Detect which cell encompasses the target text, then output its (x, y) center coordinate. 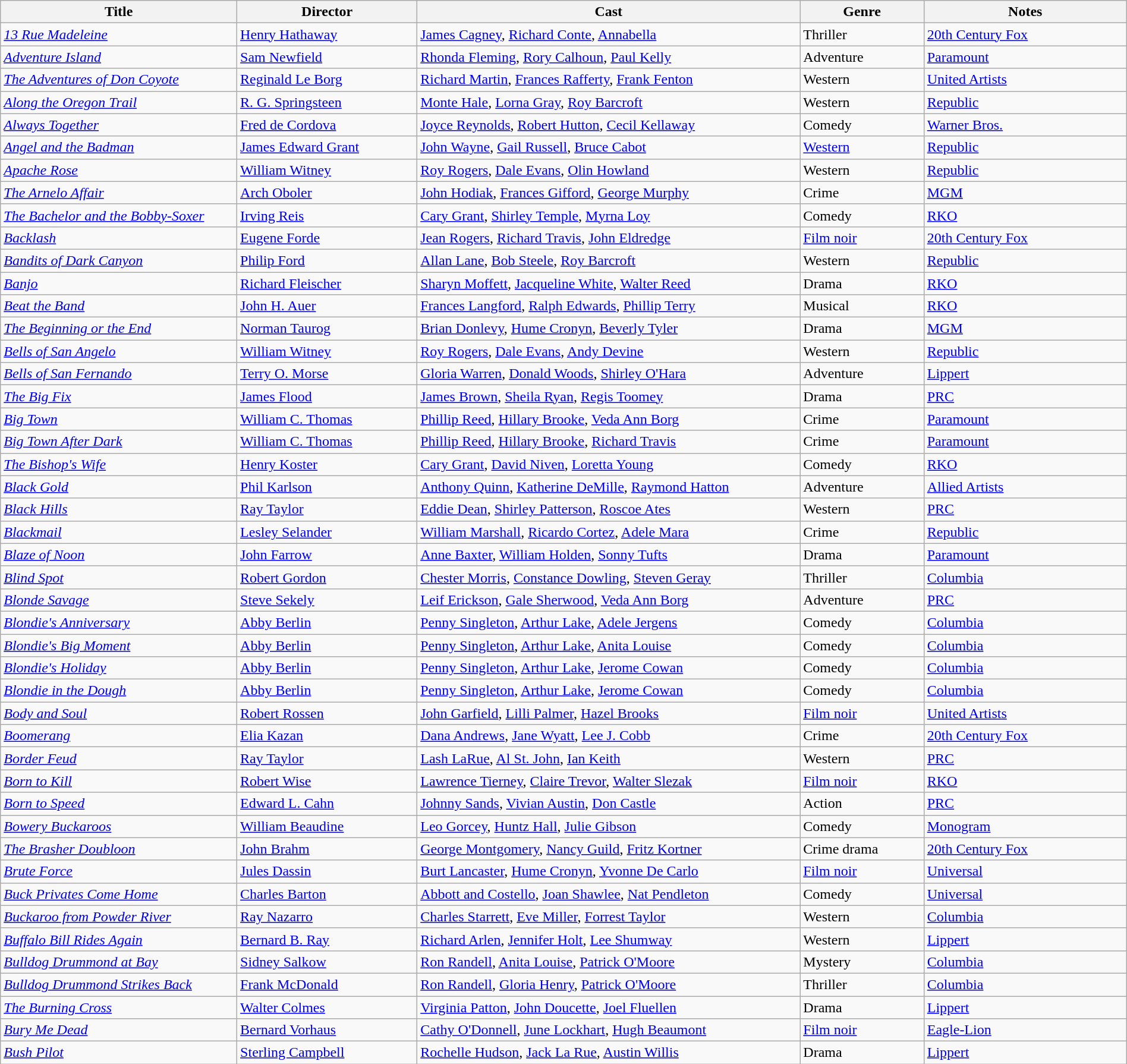
Frances Langford, Ralph Edwards, Phillip Terry (609, 306)
Abbott and Costello, Joan Shawlee, Nat Pendleton (609, 894)
Henry Hathaway (327, 34)
Lawrence Tierney, Claire Trevor, Walter Slezak (609, 781)
The Arnelo Affair (119, 193)
Edward L. Cahn (327, 804)
Reginald Le Borg (327, 80)
Eagle-Lion (1025, 1030)
Cary Grant, David Niven, Loretta Young (609, 464)
John Garfield, Lilli Palmer, Hazel Brooks (609, 713)
Bury Me Dead (119, 1030)
Richard Arlen, Jennifer Holt, Lee Shumway (609, 939)
Body and Soul (119, 713)
Jean Rogers, Richard Travis, John Eldredge (609, 238)
Leo Gorcey, Huntz Hall, Julie Gibson (609, 826)
Burt Lancaster, Hume Cronyn, Yvonne De Carlo (609, 871)
Lash LaRue, Al St. John, Ian Keith (609, 758)
Along the Oregon Trail (119, 102)
James Flood (327, 396)
William Beaudine (327, 826)
Sharyn Moffett, Jacqueline White, Walter Reed (609, 284)
Anne Baxter, William Holden, Sonny Tufts (609, 555)
Rhonda Fleming, Rory Calhoun, Paul Kelly (609, 57)
Gloria Warren, Donald Woods, Shirley O'Hara (609, 374)
Penny Singleton, Arthur Lake, Adele Jergens (609, 622)
Leif Erickson, Gale Sherwood, Veda Ann Borg (609, 600)
Steve Sekely (327, 600)
Backlash (119, 238)
Lesley Selander (327, 532)
Big Town After Dark (119, 442)
Blaze of Noon (119, 555)
Sidney Salkow (327, 962)
The Brasher Doubloon (119, 849)
Genre (862, 12)
Richard Martin, Frances Rafferty, Frank Fenton (609, 80)
Director (327, 12)
Black Hills (119, 509)
Joyce Reynolds, Robert Hutton, Cecil Kellaway (609, 125)
Phillip Reed, Hillary Brooke, Veda Ann Borg (609, 419)
Rochelle Hudson, Jack La Rue, Austin Willis (609, 1053)
Allan Lane, Bob Steele, Roy Barcroft (609, 260)
R. G. Springsteen (327, 102)
Robert Rossen (327, 713)
Ron Randell, Anita Louise, Patrick O'Moore (609, 962)
John Brahm (327, 849)
Cathy O'Donnell, June Lockhart, Hugh Beaumont (609, 1030)
Brian Donlevy, Hume Cronyn, Beverly Tyler (609, 329)
Bulldog Drummond at Bay (119, 962)
Jules Dassin (327, 871)
Johnny Sands, Vivian Austin, Don Castle (609, 804)
Robert Wise (327, 781)
Bulldog Drummond Strikes Back (119, 984)
Monogram (1025, 826)
Allied Artists (1025, 487)
Bells of San Fernando (119, 374)
Chester Morris, Constance Dowling, Steven Geray (609, 577)
Bowery Buckaroos (119, 826)
Roy Rogers, Dale Evans, Olin Howland (609, 170)
Blondie's Big Moment (119, 645)
Adventure Island (119, 57)
Arch Oboler (327, 193)
Blonde Savage (119, 600)
Big Town (119, 419)
Born to Kill (119, 781)
Apache Rose (119, 170)
John Wayne, Gail Russell, Bruce Cabot (609, 147)
Sterling Campbell (327, 1053)
George Montgomery, Nancy Guild, Fritz Kortner (609, 849)
Charles Starrett, Eve Miller, Forrest Taylor (609, 917)
Phillip Reed, Hillary Brooke, Richard Travis (609, 442)
Angel and the Badman (119, 147)
Richard Fleischer (327, 284)
Boomerang (119, 736)
Blondie in the Dough (119, 691)
James Edward Grant (327, 147)
Eddie Dean, Shirley Patterson, Roscoe Ates (609, 509)
Anthony Quinn, Katherine DeMille, Raymond Hatton (609, 487)
Born to Speed (119, 804)
John H. Auer (327, 306)
James Brown, Sheila Ryan, Regis Toomey (609, 396)
Ron Randell, Gloria Henry, Patrick O'Moore (609, 984)
Virginia Patton, John Doucette, Joel Fluellen (609, 1008)
John Farrow (327, 555)
The Beginning or the End (119, 329)
Walter Colmes (327, 1008)
Ray Nazarro (327, 917)
Banjo (119, 284)
Brute Force (119, 871)
Always Together (119, 125)
Mystery (862, 962)
Blondie's Anniversary (119, 622)
Irving Reis (327, 215)
Robert Gordon (327, 577)
Bernard B. Ray (327, 939)
Charles Barton (327, 894)
Elia Kazan (327, 736)
Blackmail (119, 532)
Buckaroo from Powder River (119, 917)
Warner Bros. (1025, 125)
13 Rue Madeleine (119, 34)
Cast (609, 12)
John Hodiak, Frances Gifford, George Murphy (609, 193)
Title (119, 12)
Black Gold (119, 487)
Fred de Cordova (327, 125)
Philip Ford (327, 260)
Buffalo Bill Rides Again (119, 939)
Buck Privates Come Home (119, 894)
Roy Rogers, Dale Evans, Andy Devine (609, 351)
James Cagney, Richard Conte, Annabella (609, 34)
Cary Grant, Shirley Temple, Myrna Loy (609, 215)
Border Feud (119, 758)
Monte Hale, Lorna Gray, Roy Barcroft (609, 102)
Bandits of Dark Canyon (119, 260)
The Adventures of Don Coyote (119, 80)
Terry O. Morse (327, 374)
Norman Taurog (327, 329)
Bush Pilot (119, 1053)
Eugene Forde (327, 238)
Musical (862, 306)
Dana Andrews, Jane Wyatt, Lee J. Cobb (609, 736)
The Burning Cross (119, 1008)
The Bishop's Wife (119, 464)
Penny Singleton, Arthur Lake, Anita Louise (609, 645)
Blind Spot (119, 577)
Action (862, 804)
Sam Newfield (327, 57)
Notes (1025, 12)
The Bachelor and the Bobby-Soxer (119, 215)
Phil Karlson (327, 487)
The Big Fix (119, 396)
Bernard Vorhaus (327, 1030)
William Marshall, Ricardo Cortez, Adele Mara (609, 532)
Henry Koster (327, 464)
Bells of San Angelo (119, 351)
Blondie's Holiday (119, 668)
Frank McDonald (327, 984)
Beat the Band (119, 306)
Crime drama (862, 849)
